From the cell containing the given text, extract its center point as (x, y) coordinate. 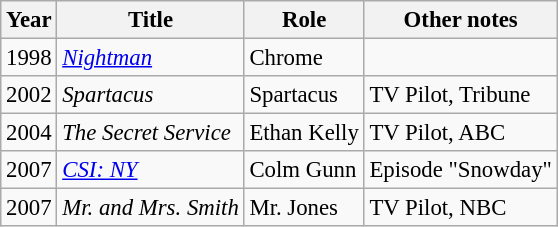
Year (29, 20)
1998 (29, 58)
Mr. Jones (304, 208)
Episode "Snowday" (460, 170)
2002 (29, 95)
Role (304, 20)
Title (150, 20)
Ethan Kelly (304, 133)
TV Pilot, NBC (460, 208)
Other notes (460, 20)
Colm Gunn (304, 170)
TV Pilot, Tribune (460, 95)
TV Pilot, ABC (460, 133)
The Secret Service (150, 133)
Nightman (150, 58)
2004 (29, 133)
Mr. and Mrs. Smith (150, 208)
CSI: NY (150, 170)
Chrome (304, 58)
